Extract the (x, y) coordinate from the center of the cell holding the provided text.  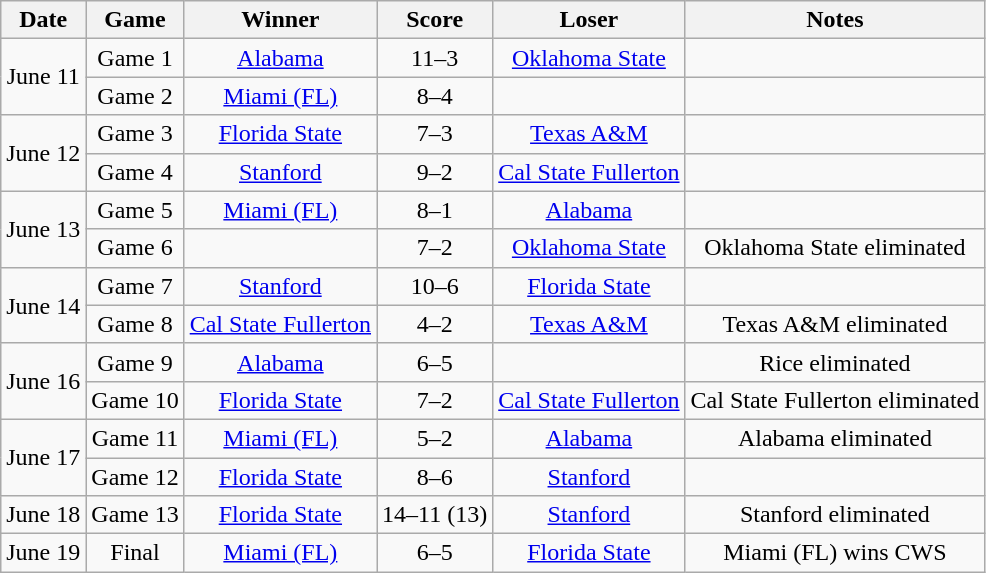
Final (135, 553)
Game 1 (135, 58)
June 13 (44, 229)
Game 9 (135, 362)
Oklahoma State eliminated (835, 248)
Cal State Fullerton eliminated (835, 400)
11–3 (435, 58)
9–2 (435, 172)
5–2 (435, 438)
Game 2 (135, 96)
June 14 (44, 305)
Game 8 (135, 324)
7–3 (435, 134)
June 18 (44, 515)
June 17 (44, 457)
Game 6 (135, 248)
8–4 (435, 96)
Alabama eliminated (835, 438)
Game 4 (135, 172)
June 11 (44, 77)
Rice eliminated (835, 362)
Game 11 (135, 438)
Game 12 (135, 477)
Loser (589, 20)
10–6 (435, 286)
8–6 (435, 477)
June 19 (44, 553)
Notes (835, 20)
Date (44, 20)
Miami (FL) wins CWS (835, 553)
14–11 (13) (435, 515)
Game (135, 20)
Game 3 (135, 134)
June 12 (44, 153)
8–1 (435, 210)
Game 13 (135, 515)
Game 7 (135, 286)
Texas A&M eliminated (835, 324)
Stanford eliminated (835, 515)
Score (435, 20)
Winner (280, 20)
June 16 (44, 381)
4–2 (435, 324)
Game 10 (135, 400)
Game 5 (135, 210)
